Detect which cell encompasses the target text, then output its [x, y] center coordinate. 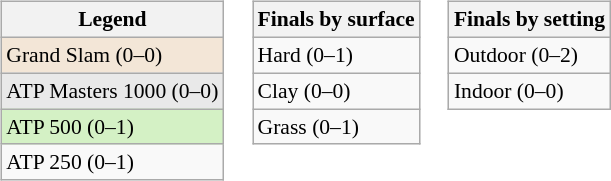
Finals by setting [530, 20]
Clay (0–0) [336, 91]
Finals by surface [336, 20]
Outdoor (0–2) [530, 55]
ATP 250 (0–1) [112, 162]
ATP Masters 1000 (0–0) [112, 91]
Legend [112, 20]
Grass (0–1) [336, 127]
ATP 500 (0–1) [112, 127]
Hard (0–1) [336, 55]
Grand Slam (0–0) [112, 55]
Indoor (0–0) [530, 91]
